From the cell containing the given text, extract its center point as [x, y] coordinate. 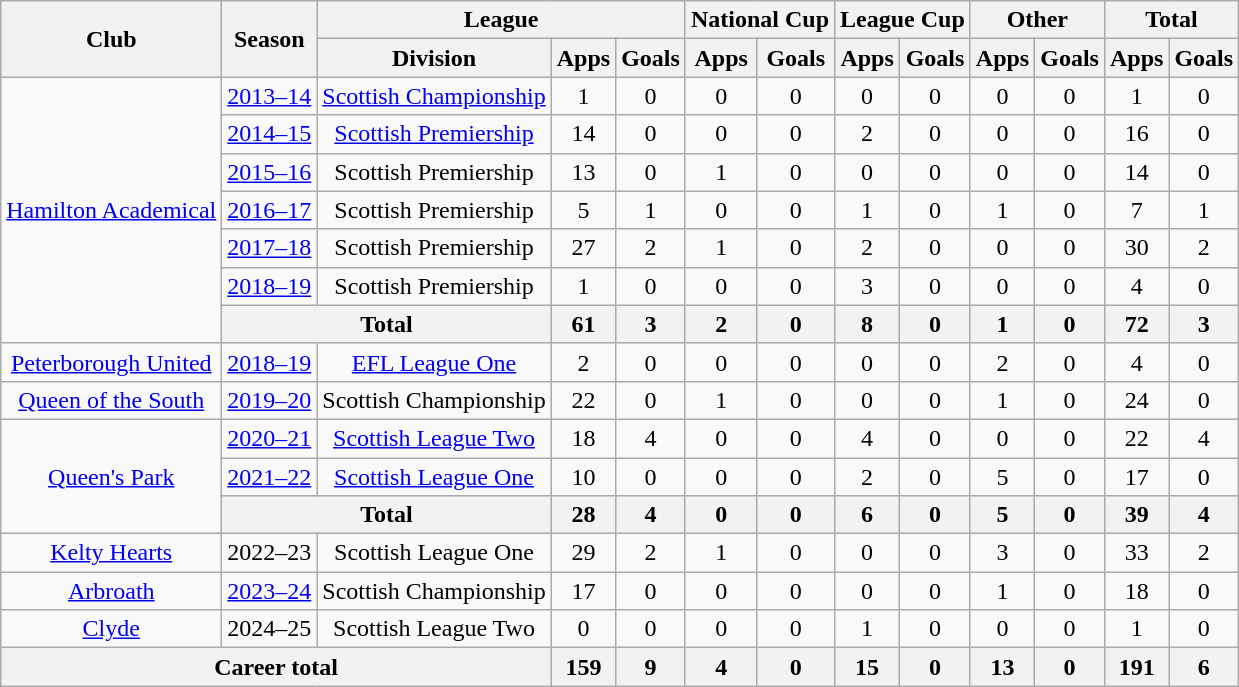
39 [1136, 515]
159 [583, 667]
27 [583, 248]
League [502, 20]
2017–18 [270, 248]
2024–25 [270, 629]
National Cup [760, 20]
2013–14 [270, 96]
28 [583, 515]
Queen of the South [112, 400]
Kelty Hearts [112, 553]
Season [270, 39]
EFL League One [434, 362]
Hamilton Academical [112, 210]
16 [1136, 134]
2016–17 [270, 210]
191 [1136, 667]
2021–22 [270, 477]
2015–16 [270, 172]
2019–20 [270, 400]
Clyde [112, 629]
33 [1136, 553]
10 [583, 477]
Career total [276, 667]
30 [1136, 248]
League Cup [903, 20]
72 [1136, 324]
Other [1037, 20]
Queen's Park [112, 476]
2020–21 [270, 438]
8 [868, 324]
Division [434, 58]
2023–24 [270, 591]
7 [1136, 210]
Arbroath [112, 591]
61 [583, 324]
2014–15 [270, 134]
Club [112, 39]
9 [651, 667]
2022–23 [270, 553]
15 [868, 667]
Peterborough United [112, 362]
24 [1136, 400]
29 [583, 553]
